Search for the cell housing the specified text and yield its [X, Y] center coordinate. 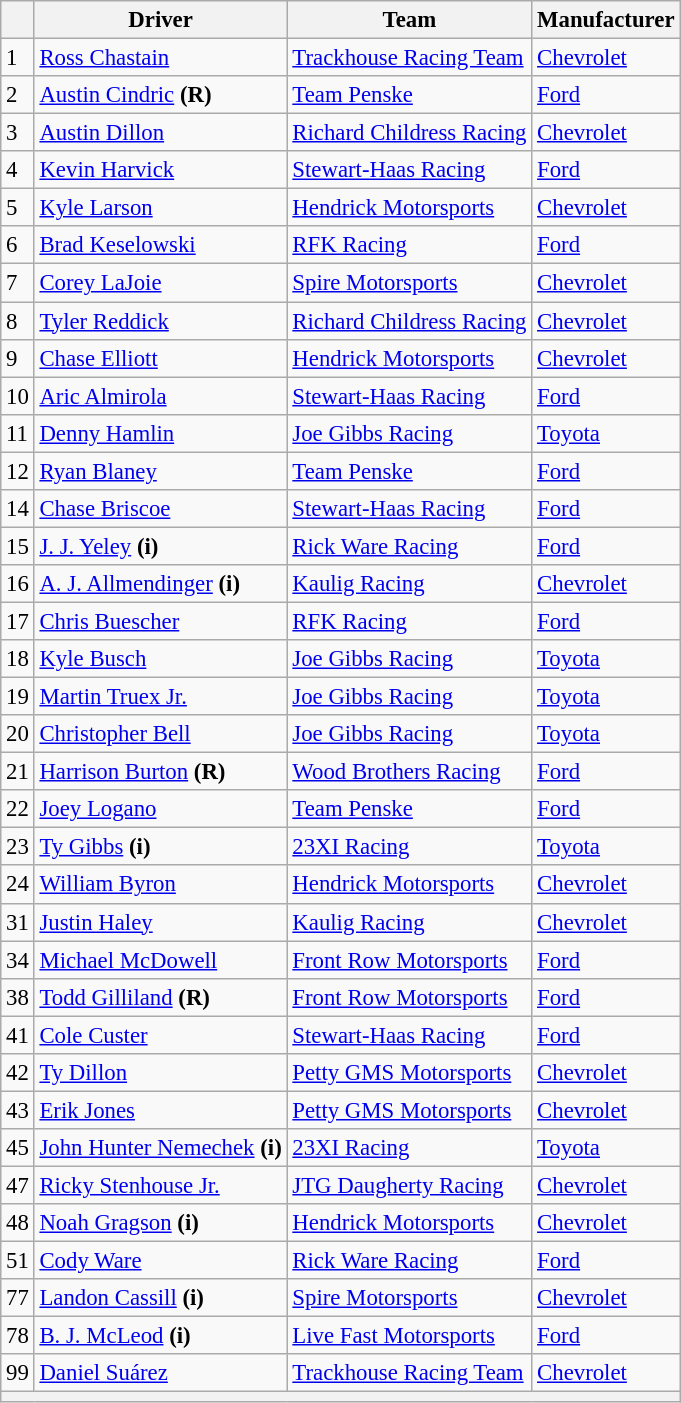
Kevin Harvick [160, 170]
Martin Truex Jr. [160, 697]
Manufacturer [606, 20]
21 [18, 772]
8 [18, 321]
Driver [160, 20]
Todd Gilliland (R) [160, 997]
51 [18, 1261]
Brad Keselowski [160, 245]
A. J. Allmendinger (i) [160, 584]
38 [18, 997]
41 [18, 1035]
6 [18, 245]
7 [18, 283]
Noah Gragson (i) [160, 1223]
Harrison Burton (R) [160, 772]
14 [18, 509]
Aric Almirola [160, 396]
Kyle Larson [160, 208]
Austin Cindric (R) [160, 95]
Live Fast Motorsports [410, 1336]
B. J. McLeod (i) [160, 1336]
5 [18, 208]
Daniel Suárez [160, 1373]
Christopher Bell [160, 734]
Cole Custer [160, 1035]
31 [18, 922]
48 [18, 1223]
20 [18, 734]
77 [18, 1298]
15 [18, 546]
Ty Dillon [160, 1073]
19 [18, 697]
42 [18, 1073]
Chris Buescher [160, 621]
22 [18, 809]
Austin Dillon [160, 133]
11 [18, 433]
10 [18, 396]
45 [18, 1148]
Michael McDowell [160, 960]
Wood Brothers Racing [410, 772]
Kyle Busch [160, 659]
1 [18, 58]
3 [18, 133]
2 [18, 95]
34 [18, 960]
Joey Logano [160, 809]
Chase Elliott [160, 358]
William Byron [160, 885]
Denny Hamlin [160, 433]
43 [18, 1110]
Corey LaJoie [160, 283]
J. J. Yeley (i) [160, 546]
Chase Briscoe [160, 509]
9 [18, 358]
18 [18, 659]
JTG Daugherty Racing [410, 1185]
12 [18, 471]
16 [18, 584]
Cody Ware [160, 1261]
Ross Chastain [160, 58]
Ricky Stenhouse Jr. [160, 1185]
78 [18, 1336]
Erik Jones [160, 1110]
Tyler Reddick [160, 321]
17 [18, 621]
Ryan Blaney [160, 471]
23 [18, 847]
47 [18, 1185]
4 [18, 170]
99 [18, 1373]
Landon Cassill (i) [160, 1298]
24 [18, 885]
Ty Gibbs (i) [160, 847]
John Hunter Nemechek (i) [160, 1148]
Team [410, 20]
Justin Haley [160, 922]
